Identify which cell holds the provided text, then report its (X, Y) central coordinate. 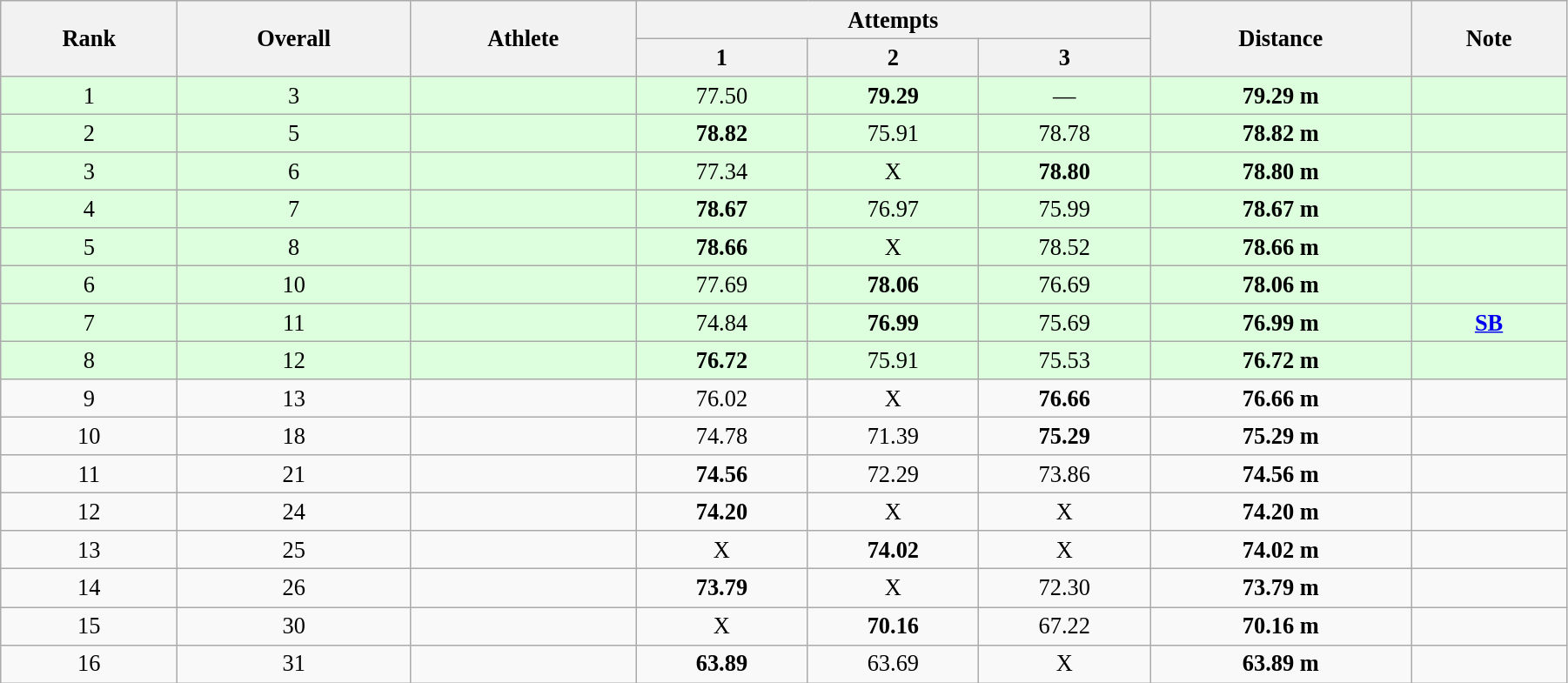
78.82 m (1281, 133)
24 (294, 512)
— (1065, 95)
78.52 (1065, 247)
63.69 (893, 664)
76.66 (1065, 398)
78.82 (722, 133)
72.30 (1065, 588)
77.34 (722, 171)
78.67 (722, 209)
74.20 m (1281, 512)
71.39 (893, 436)
77.69 (722, 285)
70.16 m (1281, 626)
15 (89, 626)
Attempts (893, 19)
73.79 m (1281, 588)
Rank (89, 38)
74.02 m (1281, 550)
18 (294, 436)
76.72 m (1281, 360)
76.72 (722, 360)
63.89 (722, 664)
67.22 (1065, 626)
75.69 (1065, 323)
77.50 (722, 95)
73.86 (1065, 474)
74.78 (722, 436)
16 (89, 664)
14 (89, 588)
78.80 (1065, 171)
78.66 (722, 247)
Distance (1281, 38)
76.99 (893, 323)
78.66 m (1281, 247)
4 (89, 209)
31 (294, 664)
70.16 (893, 626)
Athlete (522, 38)
78.06 (893, 285)
78.06 m (1281, 285)
78.67 m (1281, 209)
76.02 (722, 398)
79.29 (893, 95)
26 (294, 588)
9 (89, 398)
63.89 m (1281, 664)
30 (294, 626)
76.99 m (1281, 323)
74.02 (893, 550)
78.78 (1065, 133)
SB (1490, 323)
75.99 (1065, 209)
Overall (294, 38)
74.56 m (1281, 474)
74.20 (722, 512)
25 (294, 550)
76.97 (893, 209)
74.84 (722, 323)
76.69 (1065, 285)
76.66 m (1281, 398)
74.56 (722, 474)
Note (1490, 38)
75.29 m (1281, 436)
73.79 (722, 588)
78.80 m (1281, 171)
75.29 (1065, 436)
21 (294, 474)
79.29 m (1281, 95)
75.53 (1065, 360)
72.29 (893, 474)
